Return [X, Y] of the center of cell containing provided text 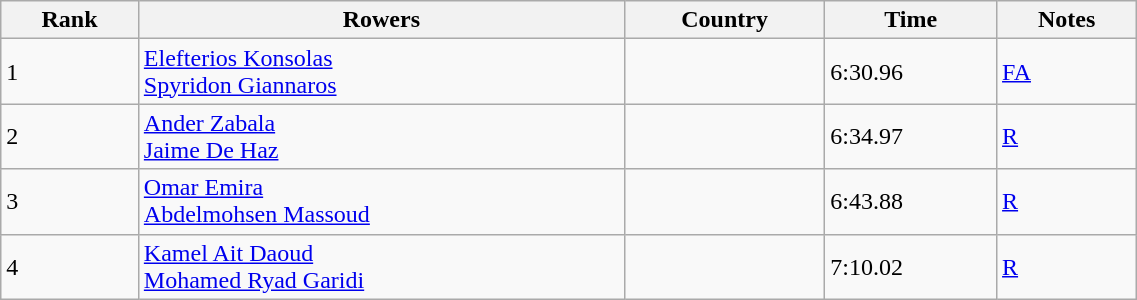
4 [70, 266]
Ander ZabalaJaime De Haz [381, 136]
Kamel Ait DaoudMohamed Ryad Garidi [381, 266]
Omar EmiraAbdelmohsen Massoud [381, 202]
FA [1067, 72]
6:30.96 [911, 72]
7:10.02 [911, 266]
Rowers [381, 20]
Rank [70, 20]
Notes [1067, 20]
2 [70, 136]
1 [70, 72]
Time [911, 20]
Elefterios KonsolasSpyridon Giannaros [381, 72]
6:43.88 [911, 202]
Country [724, 20]
6:34.97 [911, 136]
3 [70, 202]
